Pinpoint the cell where the given text exists, returning its (x, y) midpoint coordinate. 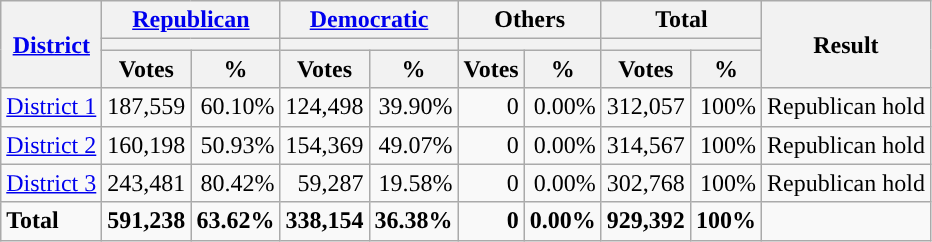
302,768 (646, 183)
80.42% (236, 183)
63.62% (236, 221)
District (52, 44)
District 3 (52, 183)
124,498 (324, 107)
187,559 (146, 107)
49.07% (414, 145)
50.93% (236, 145)
District 1 (52, 107)
39.90% (414, 107)
591,238 (146, 221)
59,287 (324, 183)
60.10% (236, 107)
Result (846, 44)
154,369 (324, 145)
929,392 (646, 221)
36.38% (414, 221)
314,567 (646, 145)
Democratic (369, 20)
Republican (191, 20)
338,154 (324, 221)
160,198 (146, 145)
19.58% (414, 183)
District 2 (52, 145)
Others (530, 20)
312,057 (646, 107)
243,481 (146, 183)
